Capture the cell that displays the provided text and extract its [X, Y] central coordinate. 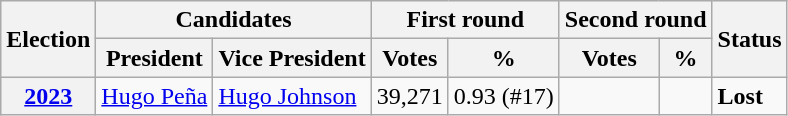
First round [465, 20]
Candidates [234, 20]
Status [750, 39]
Hugo Peña [154, 96]
Election [48, 39]
Hugo Johnson [292, 96]
39,271 [410, 96]
President [154, 58]
Second round [636, 20]
Lost [750, 96]
0.93 (#17) [504, 96]
Vice President [292, 58]
2023 [48, 96]
